From the cell containing the given text, extract its center point as (X, Y) coordinate. 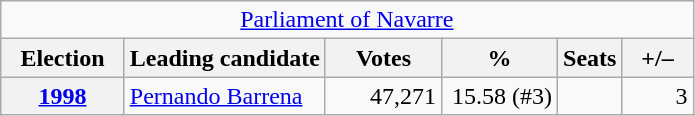
Pernando Barrena (224, 96)
15.58 (#3) (499, 96)
Seats (590, 58)
Parliament of Navarre (347, 20)
+/– (658, 58)
47,271 (383, 96)
1998 (63, 96)
Votes (383, 58)
Leading candidate (224, 58)
3 (658, 96)
% (499, 58)
Election (63, 58)
